Pinpoint the cell where the given text exists, returning its [X, Y] midpoint coordinate. 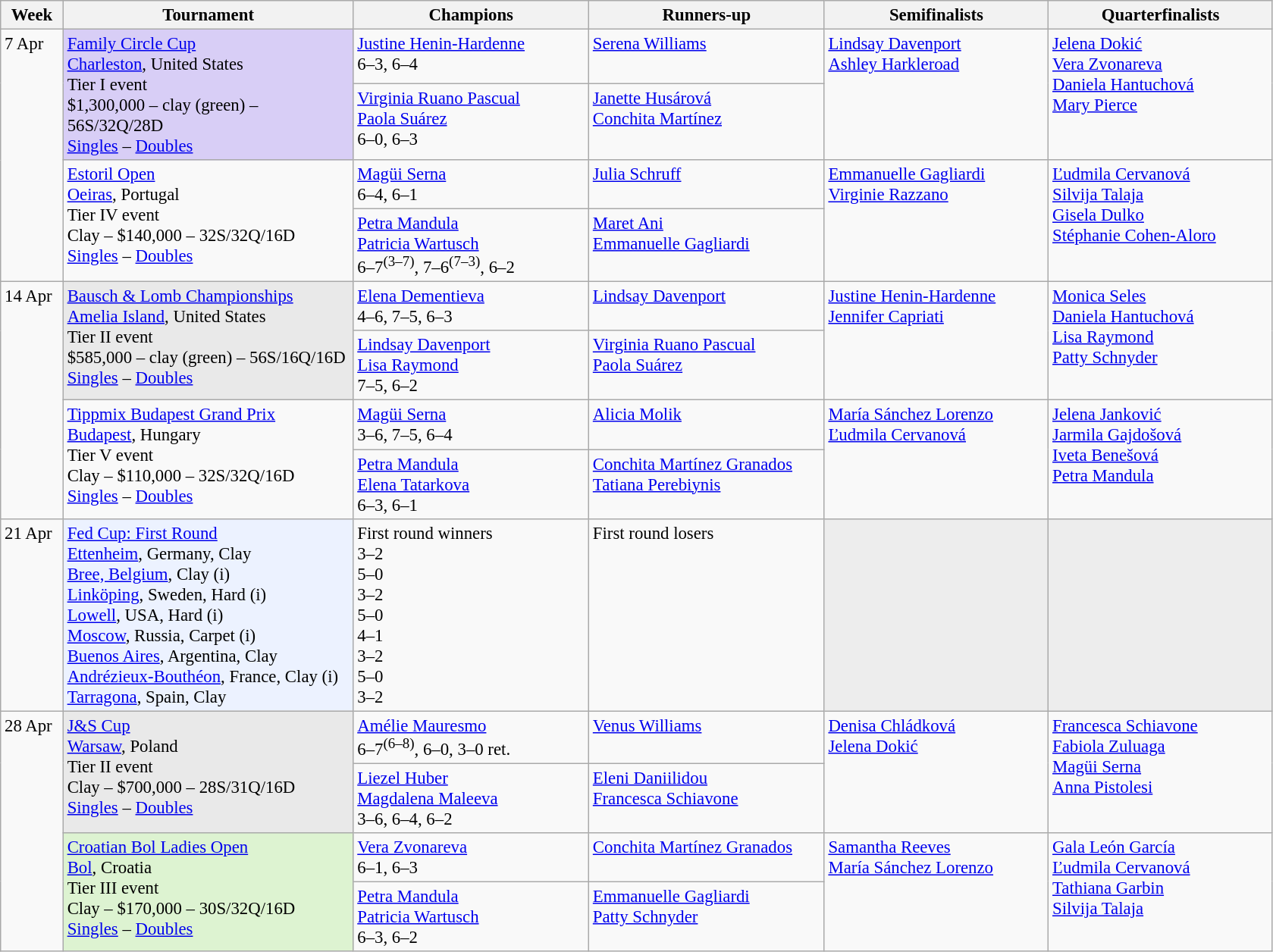
Monica Seles Daniela Hantuchová Lisa Raymond Patty Schnyder [1161, 341]
Samantha Reeves María Sánchez Lorenzo [936, 892]
Gala León García Ľudmila Cervanová Tathiana Garbin Silvija Talaja [1161, 892]
Francesca Schiavone Fabiola Zuluaga Magüi Serna Anna Pistolesi [1161, 772]
Serena Williams [707, 56]
Amélie Mauresmo 6–7(6–8), 6–0, 3–0 ret. [472, 737]
Julia Schruff [707, 185]
Champions [472, 15]
Family Circle Cup Charleston, United States Tier I event $1,300,000 – clay (green) – 56S/32Q/28DSingles – Doubles [208, 96]
Emmanuelle Gagliardi Virginie Razzano [936, 221]
Semifinalists [936, 15]
Croatian Bol Ladies Open Bol, Croatia Tier III event Clay – $170,000 – 30S/32Q/16DSingles – Doubles [208, 892]
Magüi Serna 3–6, 7–5, 6–4 [472, 424]
Bausch & Lomb Championships Amelia Island, United States Tier II event $585,000 – clay (green) – 56S/16Q/16DSingles – Doubles [208, 341]
First round losers [707, 615]
Ľudmila Cervanová Silvija Talaja Gisela Dulko Stéphanie Cohen-Aloro [1161, 221]
Conchita Martínez Granados [707, 858]
Lindsay Davenport Ashley Harkleroad [936, 96]
28 Apr [32, 831]
Emmanuelle Gagliardi Patty Schnyder [707, 916]
Week [32, 15]
Petra Mandula Patricia Wartusch6–3, 6–2 [472, 916]
Petra Mandula Patricia Wartusch6–7(3–7), 7–6(7–3), 6–2 [472, 246]
Jelena Janković Jarmila Gajdošová Iveta Benešová Petra Mandula [1161, 459]
Virginia Ruano Pascual Paola Suárez [707, 365]
Virginia Ruano Pascual Paola Suárez6–0, 6–3 [472, 121]
Maret Ani Emmanuelle Gagliardi [707, 246]
Petra Mandula Elena Tatarkova6–3, 6–1 [472, 484]
21 Apr [32, 615]
14 Apr [32, 400]
7 Apr [32, 156]
Runners-up [707, 15]
Janette Husárová Conchita Martínez [707, 121]
Magüi Serna 6–4, 6–1 [472, 185]
Tippmix Budapest Grand Prix Budapest, Hungary Tier V event Clay – $110,000 – 32S/32Q/16DSingles – Doubles [208, 459]
Lindsay Davenport Lisa Raymond7–5, 6–2 [472, 365]
Jelena Dokić Vera Zvonareva Daniela Hantuchová Mary Pierce [1161, 96]
Justine Henin-Hardenne 6–3, 6–4 [472, 56]
Vera Zvonareva 6–1, 6–3 [472, 858]
Eleni Daniilidou Francesca Schiavone [707, 798]
Quarterfinalists [1161, 15]
Denisa Chládková Jelena Dokić [936, 772]
Estoril Open Oeiras, Portugal Tier IV event Clay – $140,000 – 32S/32Q/16DSingles – Doubles [208, 221]
María Sánchez Lorenzo Ľudmila Cervanová [936, 459]
Venus Williams [707, 737]
J&S Cup Warsaw, Poland Tier II event Clay – $700,000 – 28S/31Q/16DSingles – Doubles [208, 772]
Liezel Huber Magdalena Maleeva3–6, 6–4, 6–2 [472, 798]
Lindsay Davenport [707, 306]
Tournament [208, 15]
First round winners 3–2 5–0 3–2 5–0 4–1 3–2 5–0 3–2 [472, 615]
Conchita Martínez Granados Tatiana Perebiynis [707, 484]
Alicia Molik [707, 424]
Justine Henin-Hardenne Jennifer Capriati [936, 341]
Elena Dementieva 4–6, 7–5, 6–3 [472, 306]
